Return [x, y] of the center of cell containing provided text 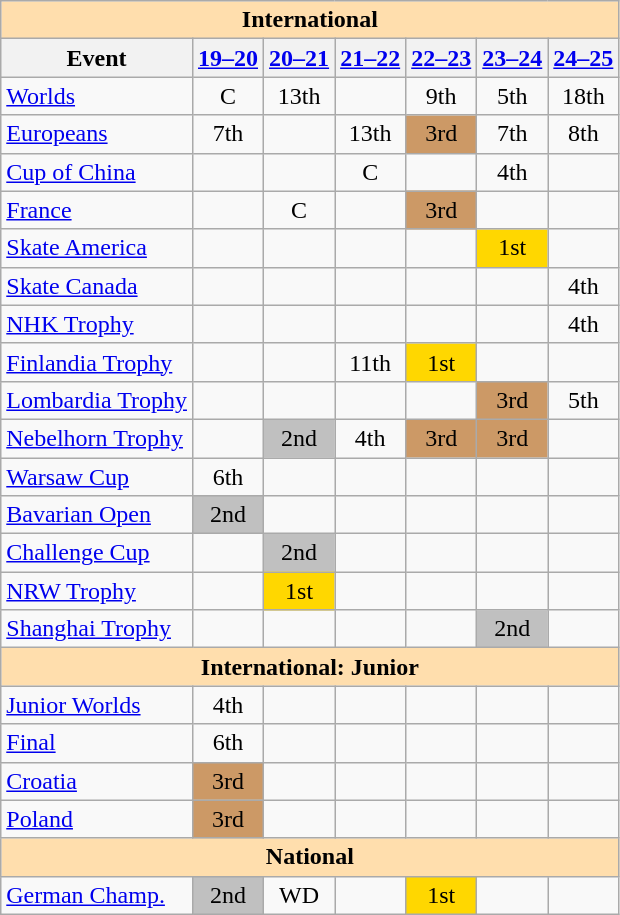
Shanghai Trophy [97, 629]
Poland [97, 819]
Croatia [97, 781]
11th [370, 362]
Europeans [97, 134]
8th [584, 134]
NHK Trophy [97, 324]
23–24 [512, 58]
24–25 [584, 58]
Lombardia Trophy [97, 400]
Bavarian Open [97, 515]
Cup of China [97, 172]
Finlandia Trophy [97, 362]
Event [97, 58]
International [310, 20]
NRW Trophy [97, 591]
National [310, 857]
WD [300, 895]
German Champ. [97, 895]
France [97, 210]
Warsaw Cup [97, 477]
Nebelhorn Trophy [97, 438]
20–21 [300, 58]
Challenge Cup [97, 553]
Skate America [97, 248]
International: Junior [310, 667]
22–23 [442, 58]
19–20 [228, 58]
21–22 [370, 58]
Skate Canada [97, 286]
Worlds [97, 96]
Final [97, 743]
9th [442, 96]
Junior Worlds [97, 705]
18th [584, 96]
